Determine the [x, y] coordinate at the center of the cell enclosing the given text.  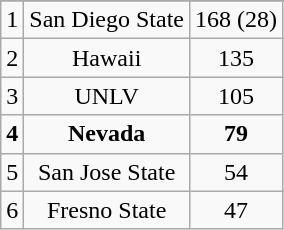
San Jose State [107, 172]
Fresno State [107, 210]
1 [12, 20]
2 [12, 58]
5 [12, 172]
Nevada [107, 134]
6 [12, 210]
4 [12, 134]
79 [236, 134]
168 (28) [236, 20]
47 [236, 210]
105 [236, 96]
135 [236, 58]
San Diego State [107, 20]
54 [236, 172]
UNLV [107, 96]
Hawaii [107, 58]
3 [12, 96]
